Locate the cell with the specified text and output its (x, y) center coordinate. 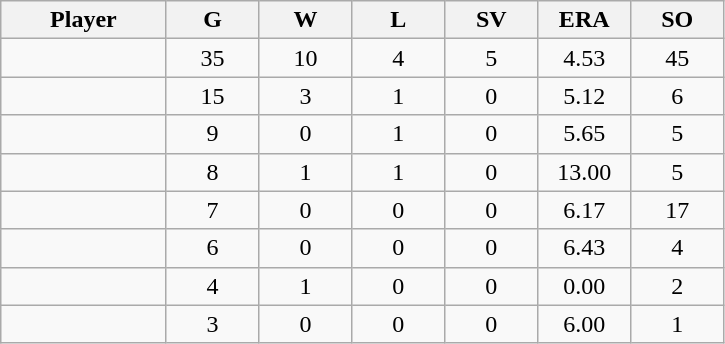
45 (678, 58)
Player (84, 20)
SO (678, 20)
7 (212, 210)
4.53 (584, 58)
L (398, 20)
15 (212, 96)
5.65 (584, 134)
6.00 (584, 324)
17 (678, 210)
0.00 (584, 286)
G (212, 20)
6.43 (584, 248)
6.17 (584, 210)
9 (212, 134)
W (306, 20)
ERA (584, 20)
13.00 (584, 172)
35 (212, 58)
10 (306, 58)
SV (492, 20)
2 (678, 286)
8 (212, 172)
5.12 (584, 96)
